Pinpoint the cell where the given text exists, returning its (x, y) midpoint coordinate. 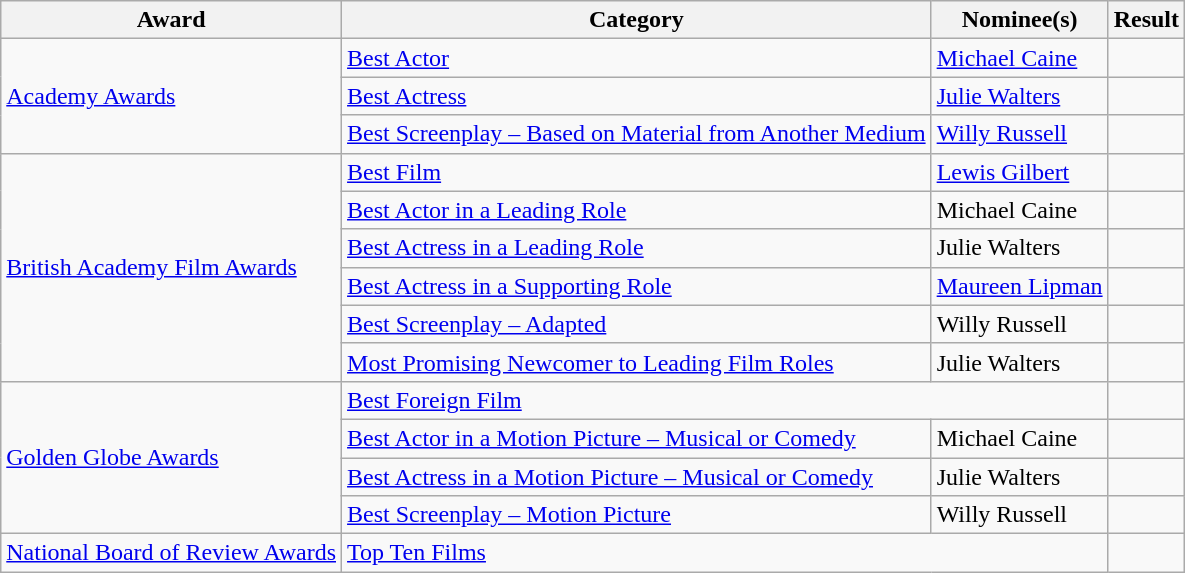
Golden Globe Awards (172, 457)
Best Screenplay – Adapted (637, 324)
Best Actor in a Motion Picture – Musical or Comedy (637, 438)
Best Foreign Film (726, 400)
Maureen Lipman (1020, 286)
National Board of Review Awards (172, 553)
Best Actress (637, 96)
Best Film (637, 172)
Result (1146, 20)
Nominee(s) (1020, 20)
Best Actor in a Leading Role (637, 210)
Best Actress in a Leading Role (637, 248)
Lewis Gilbert (1020, 172)
Academy Awards (172, 96)
Category (637, 20)
Best Screenplay – Motion Picture (637, 515)
Most Promising Newcomer to Leading Film Roles (637, 362)
Best Actress in a Motion Picture – Musical or Comedy (637, 477)
Best Actor (637, 58)
British Academy Film Awards (172, 267)
Best Actress in a Supporting Role (637, 286)
Best Screenplay – Based on Material from Another Medium (637, 134)
Award (172, 20)
Top Ten Films (726, 553)
